Return (x, y) of the center of cell containing provided text 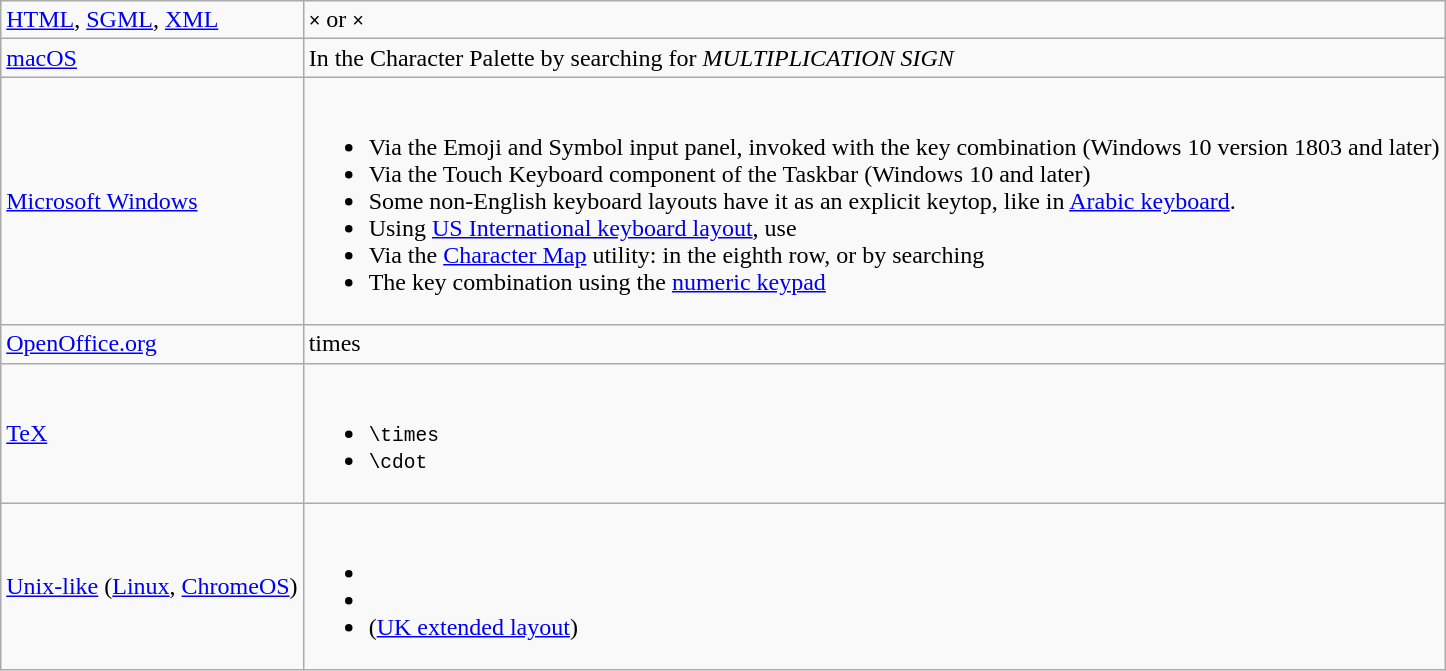
In the Character Palette by searching for MULTIPLICATION SIGN (874, 58)
\times\cdot (874, 433)
(UK extended layout) (874, 586)
× or × (874, 20)
Microsoft Windows (152, 201)
HTML, SGML, XML (152, 20)
OpenOffice.org (152, 344)
times (874, 344)
macOS (152, 58)
Unix-like (Linux, ChromeOS) (152, 586)
TeX (152, 433)
